Determine the (X, Y) coordinate at the center of the cell enclosing the given text.  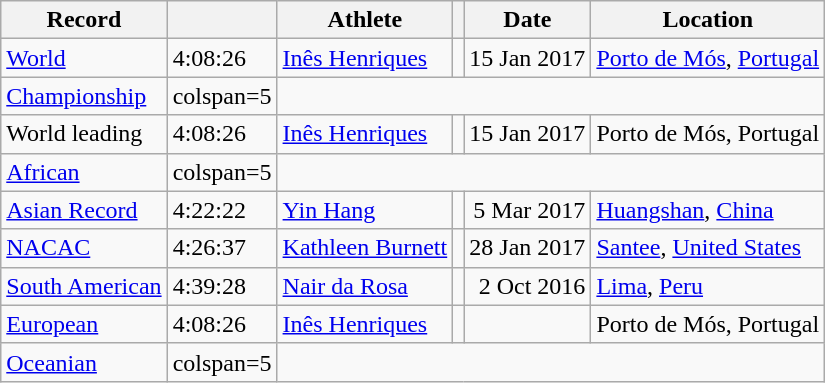
Santee, United States (708, 248)
Nair da Rosa (365, 286)
Huangshan, China (708, 210)
5 Mar 2017 (528, 210)
Record (84, 20)
Athlete (365, 20)
Lima, Peru (708, 286)
2 Oct 2016 (528, 286)
NACAC (84, 248)
African (84, 172)
World leading (84, 134)
World (84, 58)
Asian Record (84, 210)
4:22:22 (222, 210)
28 Jan 2017 (528, 248)
Yin Hang (365, 210)
Location (708, 20)
Oceanian (84, 362)
Championship (84, 96)
Kathleen Burnett (365, 248)
South American (84, 286)
European (84, 324)
4:39:28 (222, 286)
Date (528, 20)
4:26:37 (222, 248)
